From the cell containing the given text, extract its center point as (x, y) coordinate. 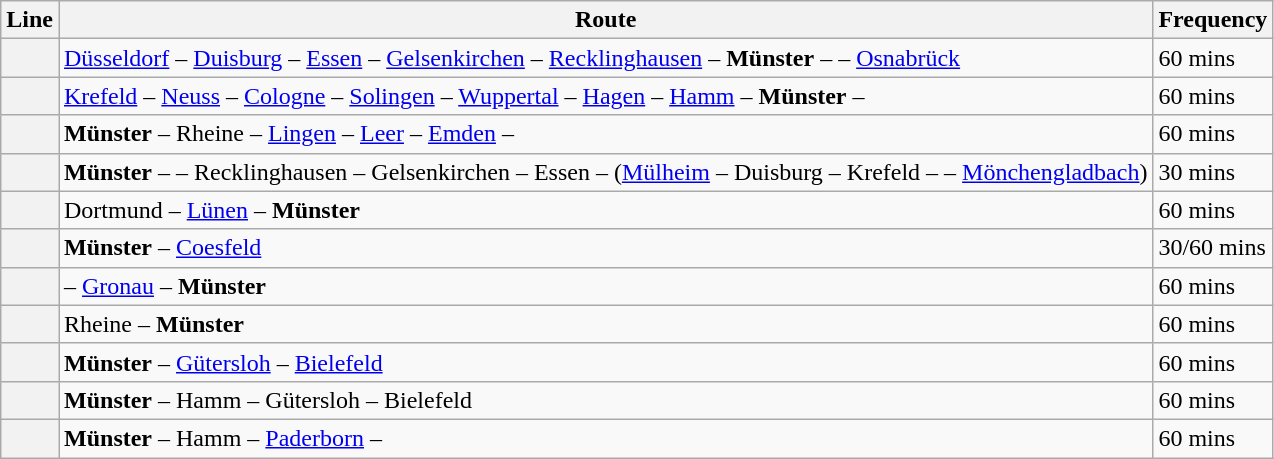
Route (605, 20)
Line (30, 20)
Rheine – Münster (605, 324)
Münster – – Recklinghausen – Gelsenkirchen – Essen – (Mülheim – Duisburg – Krefeld – – Mönchengladbach) (605, 172)
Dortmund – Lünen – Münster (605, 210)
Frequency (1213, 20)
30/60 mins (1213, 248)
Krefeld – Neuss – Cologne – Solingen – Wuppertal – Hagen – Hamm – Münster – (605, 96)
Münster – Coesfeld (605, 248)
Münster – Hamm – Gütersloh – Bielefeld (605, 400)
Münster – Rheine – Lingen – Leer – Emden – (605, 134)
30 mins (1213, 172)
– Gronau – Münster (605, 286)
Münster – Gütersloh – Bielefeld (605, 362)
Münster – Hamm – Paderborn – (605, 438)
Düsseldorf – Duisburg – Essen – Gelsenkirchen – Recklinghausen – Münster – – Osnabrück (605, 58)
